Find where the given text appears and provide that cell's center as [X, Y] coordinate. 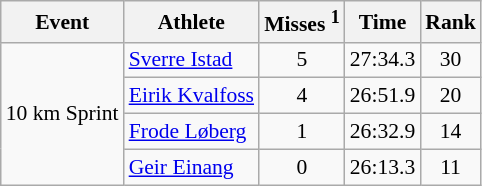
Misses 1 [302, 22]
Time [382, 22]
Athlete [192, 22]
14 [450, 132]
30 [450, 60]
26:51.9 [382, 96]
1 [302, 132]
Rank [450, 22]
26:13.3 [382, 167]
Sverre Istad [192, 60]
Event [62, 22]
0 [302, 167]
Eirik Kvalfoss [192, 96]
26:32.9 [382, 132]
20 [450, 96]
11 [450, 167]
10 km Sprint [62, 113]
Geir Einang [192, 167]
Frode Løberg [192, 132]
27:34.3 [382, 60]
4 [302, 96]
5 [302, 60]
